Identify which cell holds the provided text, then report its (x, y) central coordinate. 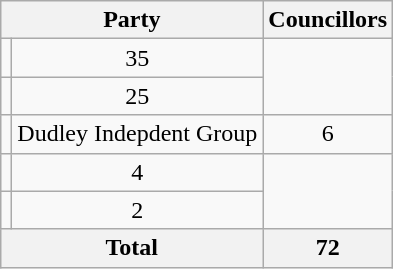
72 (328, 248)
Councillors (328, 20)
25 (138, 96)
Total (132, 248)
4 (138, 172)
6 (328, 134)
Dudley Indepdent Group (138, 134)
35 (138, 58)
Party (132, 20)
2 (138, 210)
